Identify which cell holds the provided text, then report its (X, Y) central coordinate. 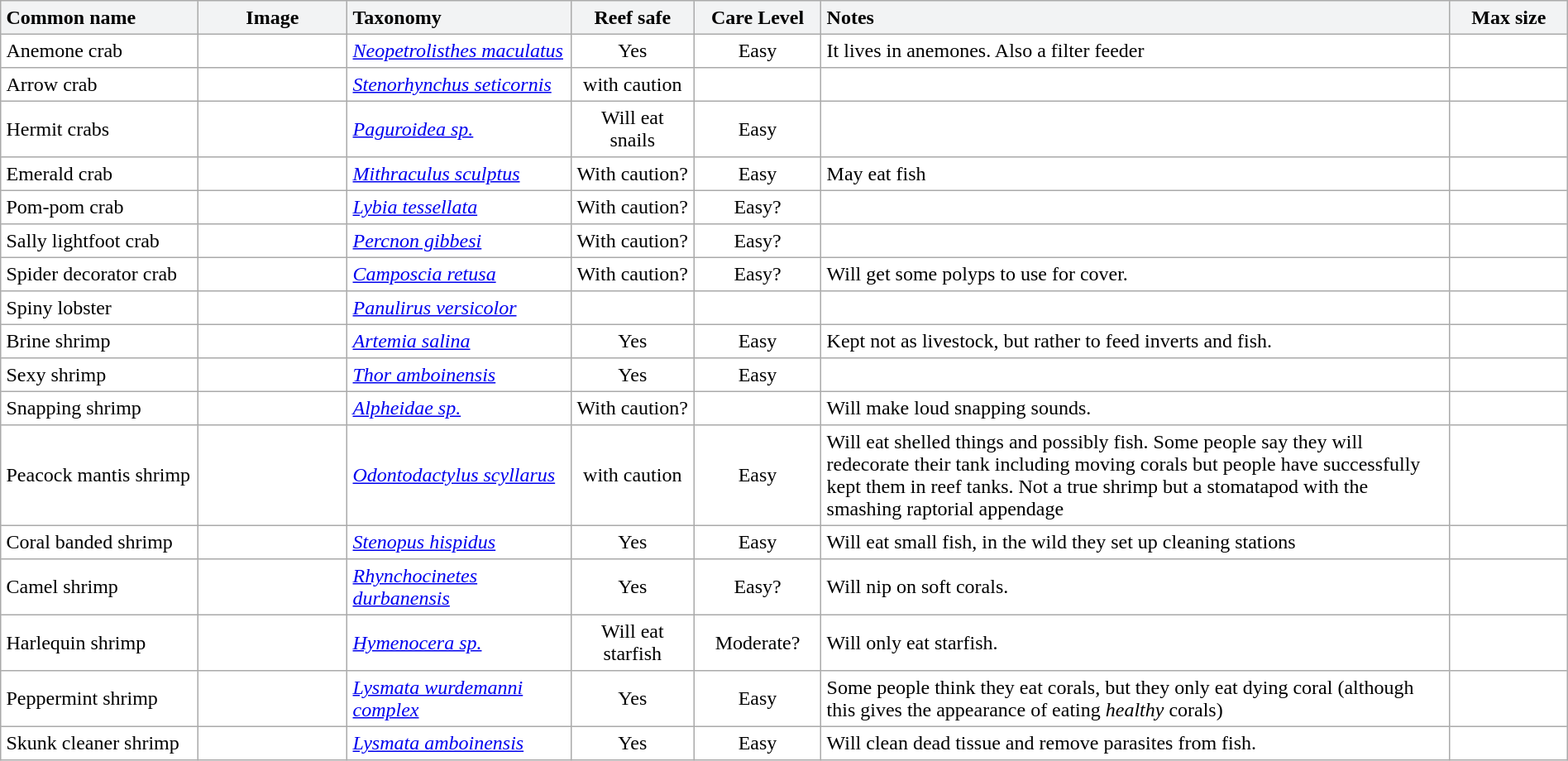
Moderate? (758, 643)
Stenorhynchus seticornis (459, 84)
Will nip on soft corals. (1136, 587)
Will make loud snapping sounds. (1136, 408)
Neopetrolisthes maculatus (459, 50)
Sally lightfoot crab (99, 241)
Pom-pom crab (99, 207)
Snapping shrimp (99, 408)
It lives in anemones. Also a filter feeder (1136, 50)
Odontodactylus scyllarus (459, 476)
Reef safe (632, 17)
Will eat starfish (632, 643)
Alpheidae sp. (459, 408)
Hymenocera sp. (459, 643)
Camposcia retusa (459, 274)
Harlequin shrimp (99, 643)
Max size (1508, 17)
Lybia tessellata (459, 207)
Coral banded shrimp (99, 542)
Paguroidea sp. (459, 129)
Spider decorator crab (99, 274)
Lysmata wurdemanni complex (459, 699)
Skunk cleaner shrimp (99, 743)
Panulirus versicolor (459, 308)
Will get some polyps to use for cover. (1136, 274)
Will only eat starfish. (1136, 643)
Peppermint shrimp (99, 699)
Image (273, 17)
Rhynchocinetes durbanensis (459, 587)
Will eat small fish, in the wild they set up cleaning stations (1136, 542)
Will eat snails (632, 129)
Thor amboinensis (459, 375)
Percnon gibbesi (459, 241)
Kept not as livestock, but rather to feed inverts and fish. (1136, 341)
Taxonomy (459, 17)
Emerald crab (99, 174)
Hermit crabs (99, 129)
Camel shrimp (99, 587)
Mithraculus sculptus (459, 174)
Anemone crab (99, 50)
Arrow crab (99, 84)
Peacock mantis shrimp (99, 476)
Care Level (758, 17)
Sexy shrimp (99, 375)
Spiny lobster (99, 308)
May eat fish (1136, 174)
Notes (1136, 17)
Brine shrimp (99, 341)
Artemia salina (459, 341)
Lysmata amboinensis (459, 743)
Stenopus hispidus (459, 542)
Will clean dead tissue and remove parasites from fish. (1136, 743)
Some people think they eat corals, but they only eat dying coral (although this gives the appearance of eating healthy corals) (1136, 699)
Common name (99, 17)
